Search for the cell housing the specified text and yield its [X, Y] center coordinate. 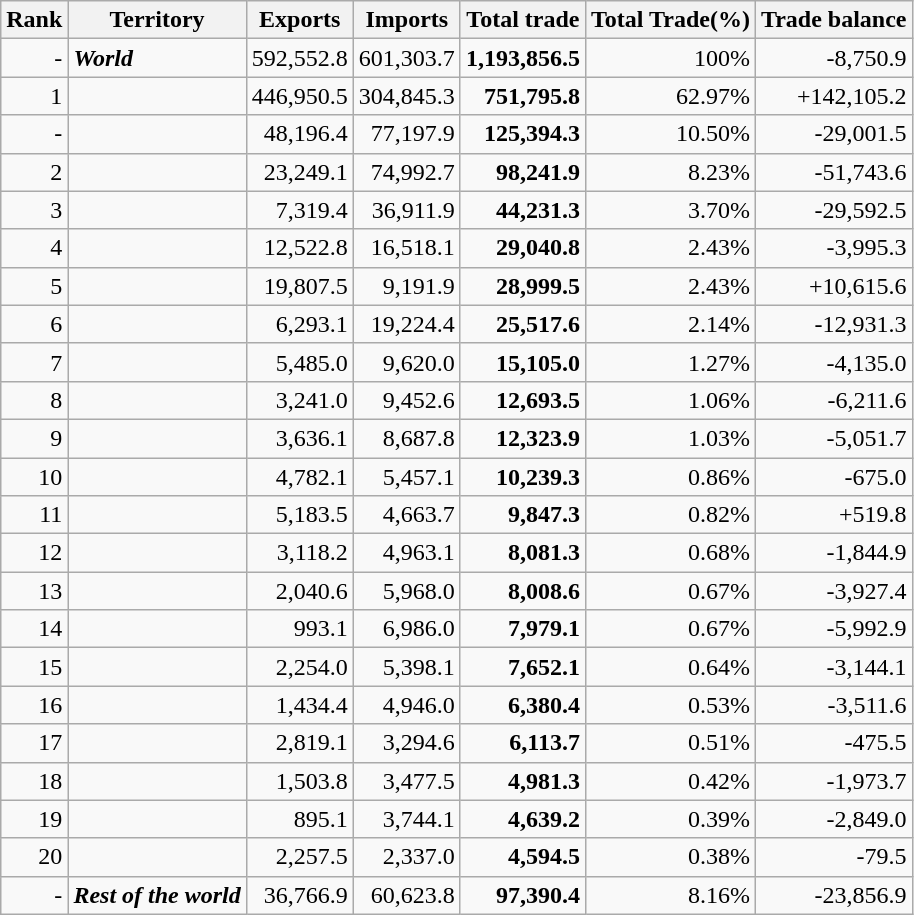
6,986.0 [406, 629]
-3,995.3 [834, 248]
2,040.6 [300, 591]
-6,211.6 [834, 400]
2,819.1 [300, 743]
3 [34, 210]
6,293.1 [300, 324]
100% [670, 58]
-51,743.6 [834, 172]
11 [34, 515]
3,241.0 [300, 400]
-3,927.4 [834, 591]
29,040.8 [522, 248]
60,623.8 [406, 895]
10,239.3 [522, 477]
97,390.4 [522, 895]
2.14% [670, 324]
5,457.1 [406, 477]
7 [34, 362]
3,118.2 [300, 553]
0.42% [670, 781]
2,254.0 [300, 667]
Exports [300, 20]
98,241.9 [522, 172]
993.1 [300, 629]
601,303.7 [406, 58]
8.23% [670, 172]
0.64% [670, 667]
1,434.4 [300, 705]
592,552.8 [300, 58]
0.51% [670, 743]
6,113.7 [522, 743]
20 [34, 857]
6 [34, 324]
2 [34, 172]
0.68% [670, 553]
9,191.9 [406, 286]
-29,592.5 [834, 210]
-5,992.9 [834, 629]
5,183.5 [300, 515]
-675.0 [834, 477]
4,663.7 [406, 515]
1,503.8 [300, 781]
1,193,856.5 [522, 58]
World [157, 58]
4,981.3 [522, 781]
3,477.5 [406, 781]
16 [34, 705]
5,398.1 [406, 667]
19,807.5 [300, 286]
895.1 [300, 819]
1.06% [670, 400]
7,979.1 [522, 629]
Territory [157, 20]
13 [34, 591]
4,639.2 [522, 819]
8 [34, 400]
2,337.0 [406, 857]
3,636.1 [300, 438]
12,323.9 [522, 438]
Total Trade(%) [670, 20]
3,744.1 [406, 819]
0.53% [670, 705]
0.82% [670, 515]
-3,144.1 [834, 667]
25,517.6 [522, 324]
19,224.4 [406, 324]
446,950.5 [300, 96]
48,196.4 [300, 134]
28,999.5 [522, 286]
15,105.0 [522, 362]
4,782.1 [300, 477]
Total trade [522, 20]
44,231.3 [522, 210]
+142,105.2 [834, 96]
10 [34, 477]
19 [34, 819]
+519.8 [834, 515]
4 [34, 248]
-3,511.6 [834, 705]
Imports [406, 20]
1 [34, 96]
8.16% [670, 895]
9,452.6 [406, 400]
-12,931.3 [834, 324]
12,522.8 [300, 248]
15 [34, 667]
8,008.6 [522, 591]
0.39% [670, 819]
4,946.0 [406, 705]
6,380.4 [522, 705]
-23,856.9 [834, 895]
+10,615.6 [834, 286]
12,693.5 [522, 400]
-8,750.9 [834, 58]
4,594.5 [522, 857]
10.50% [670, 134]
-5,051.7 [834, 438]
0.86% [670, 477]
Trade balance [834, 20]
5,968.0 [406, 591]
3,294.6 [406, 743]
0.38% [670, 857]
-4,135.0 [834, 362]
7,652.1 [522, 667]
14 [34, 629]
5 [34, 286]
16,518.1 [406, 248]
74,992.7 [406, 172]
751,795.8 [522, 96]
17 [34, 743]
2,257.5 [300, 857]
77,197.9 [406, 134]
-1,973.7 [834, 781]
125,394.3 [522, 134]
3.70% [670, 210]
4,963.1 [406, 553]
1.03% [670, 438]
8,081.3 [522, 553]
9,620.0 [406, 362]
-79.5 [834, 857]
-475.5 [834, 743]
304,845.3 [406, 96]
-29,001.5 [834, 134]
36,911.9 [406, 210]
-2,849.0 [834, 819]
5,485.0 [300, 362]
18 [34, 781]
23,249.1 [300, 172]
7,319.4 [300, 210]
62.97% [670, 96]
9 [34, 438]
1.27% [670, 362]
12 [34, 553]
Rest of the world [157, 895]
Rank [34, 20]
36,766.9 [300, 895]
8,687.8 [406, 438]
9,847.3 [522, 515]
-1,844.9 [834, 553]
